Return (X, Y) of the center of cell containing provided text 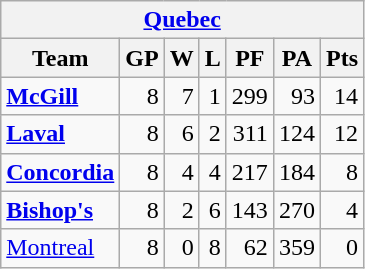
12 (342, 134)
GP (142, 58)
62 (250, 248)
93 (296, 96)
McGill (60, 96)
311 (250, 134)
124 (296, 134)
Montreal (60, 248)
299 (250, 96)
7 (182, 96)
359 (296, 248)
1 (212, 96)
PF (250, 58)
184 (296, 172)
PA (296, 58)
217 (250, 172)
L (212, 58)
Bishop's (60, 210)
W (182, 58)
270 (296, 210)
Quebec (182, 20)
Pts (342, 58)
14 (342, 96)
Laval (60, 134)
143 (250, 210)
Team (60, 58)
Concordia (60, 172)
